Detect which cell encompasses the target text, then output its [X, Y] center coordinate. 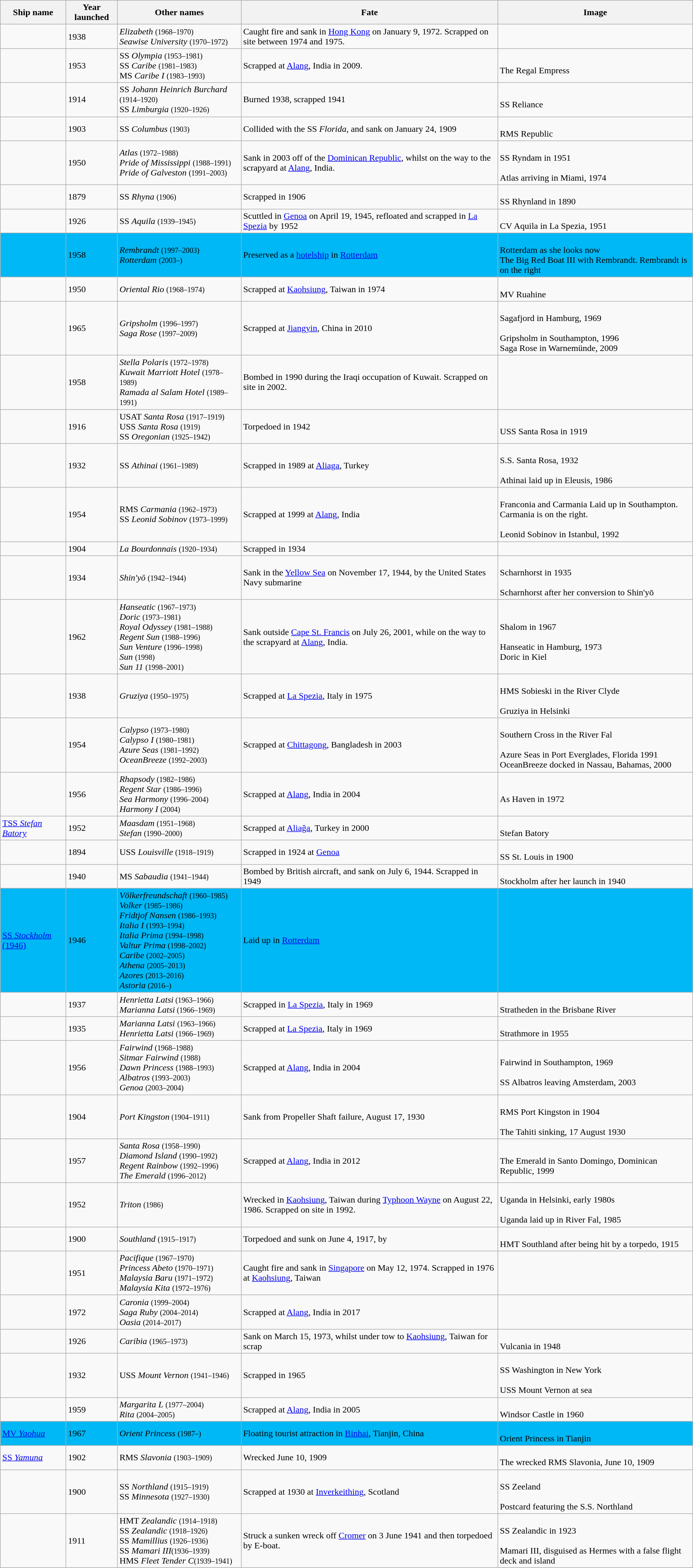
The wrecked RMS Slavonia, June 10, 1909 [595, 1457]
Fairwind in Southampton, 1969 SS Albatros leaving Amsterdam, 2003 [595, 1067]
Burned 1938, scrapped 1941 [369, 100]
SS Zeeland Postcard featuring the S.S. Northland [595, 1491]
Fairwind (1968–1988)Sitmar Fairwind (1988)Dawn Princess (1988–1993)Albatros (1993–2003)Genoa (2003–2004) [179, 1067]
Struck a sunken wreck off Cromer on 3 June 1941 and then torpedoed by E-boat. [369, 1541]
SS Reliance [595, 100]
HMS Sobieski in the River Clyde Gruziya in Helsinki [595, 696]
Stockholm after her launch in 1940 [595, 876]
RMS Slavonia (1903–1909) [179, 1457]
Scrapped at La Spezia, Italy in 1969 [369, 1029]
Scrapped at Alang, India in 2012 [369, 1161]
1937 [92, 1004]
Southern Cross in the River Fal Azure Seas in Port Everglades, Florida 1991 OceanBreeze docked in Nassau, Bahamas, 2000 [595, 745]
Laid up in Rotterdam [369, 940]
1935 [92, 1029]
Elizabeth (1968–1970)Seawise University (1970–1972) [179, 36]
The Regal Empress [595, 66]
Windsor Castle in 1960 [595, 1409]
Image [595, 13]
Rembrandt (1997–2003)Rotterdam (2003–) [179, 255]
Pacifique (1967–1970)Princess Abeto (1970–1971)Malaysia Baru (1971–1972)Malaysia Kita (1972–1976) [179, 1273]
Gruziya (1950–1975) [179, 696]
USS Louisville (1918–1919) [179, 852]
USS Mount Vernon (1941–1946) [179, 1375]
Caught fire and sank in Hong Kong on January 9, 1972. Scrapped on site between 1974 and 1975. [369, 36]
MV Ruahine [595, 289]
1916 [92, 427]
1953 [92, 66]
Orient Princess (1987–) [179, 1434]
1965 [92, 328]
Southland (1915–1917) [179, 1239]
Franconia and Carmania Laid up in Southampton. Carmania is on the right. Leonid Sobinov in Istanbul, 1992 [595, 515]
Wrecked in Kaohsiung, Taiwan during Typhoon Wayne on August 22, 1986. Scrapped on site in 1992. [369, 1205]
Caribia (1965–1973) [179, 1341]
1903 [92, 129]
1972 [92, 1312]
SS Olympia (1953–1981)SS Caribe (1981–1983)MS Caribe I (1983–1993) [179, 66]
Scrapped at 1999 at Alang, India [369, 515]
Scrapped in 1924 at Genoa [369, 852]
Scrapped at La Spezia, Italy in 1975 [369, 696]
1967 [92, 1434]
MS Sabaudia (1941–1944) [179, 876]
Shalom in 1967 Hanseatic in Hamburg, 1973 Doric in Kiel [595, 637]
Ship name [33, 13]
Margarita L (1977–2004)Rita (2004–2005) [179, 1409]
Scrapped at Jiangyin, China in 2010 [369, 328]
Floating tourist attraction in Binhai, Tianjin, China [369, 1434]
SS Stockholm (1946) [33, 940]
Scrapped at Aliağa, Turkey in 2000 [369, 828]
1914 [92, 100]
1934 [92, 578]
SS Yamuna [33, 1457]
RMS Port Kingston in 1904 The Tahiti sinking, 17 August 1930 [595, 1117]
The Emerald in Santo Domingo, Dominican Republic, 1999 [595, 1161]
1951 [92, 1273]
Scrapped in La Spezia, Italy in 1969 [369, 1004]
SS Northland (1915–1919)SS Minnesota (1927–1930) [179, 1491]
Scharnhorst in 1935 Scharnhorst after her conversion to Shin'yō [595, 578]
SS Aquila (1939–1945) [179, 221]
Caronia (1999–2004)Saga Ruby (2004–2014)Oasia (2014–2017) [179, 1312]
1902 [92, 1457]
1957 [92, 1161]
Oriental Rio (1968–1974) [179, 289]
Other names [179, 13]
1879 [92, 197]
USAT Santa Rosa (1917–1919)USS Santa Rosa (1919)SS Oregonian (1925–1942) [179, 427]
Sank in 2003 off of the Dominican Republic, whilst on the way to the scrapyard at Alang, India. [369, 163]
1940 [92, 876]
Scrapped at Alang, India in 2009. [369, 66]
1894 [92, 852]
Rhapsody (1982–1986)Regent Star (1986–1996)Sea Harmony (1996–2004)Harmony I (2004) [179, 794]
Preserved as a hotelship in Rotterdam [369, 255]
1959 [92, 1409]
Stella Polaris (1972–1978)Kuwait Marriott Hotel (1978–1989)Ramada al Salam Hotel (1989–1991) [179, 382]
SS Rhynland in 1890 [595, 197]
TSS Stefan Batory [33, 828]
SS St. Louis in 1900 [595, 852]
HMT Zealandic (1914–1918)SS Zealandic (1918–1926)SS Mamillius (1926–1936)SS Mamari III(1936–1939)HMS Fleet Tender C(1939–1941) [179, 1541]
1946 [92, 940]
Scrapped at Chittagong, Bangladesh in 2003 [369, 745]
Scrapped at Alang, India in 2017 [369, 1312]
Stefan Batory [595, 828]
Year launched [92, 13]
CV Aquila in La Spezia, 1951 [595, 221]
HMT Southland after being hit by a torpedo, 1915 [595, 1239]
As Haven in 1972 [595, 794]
Scrapped in 1906 [369, 197]
Atlas (1972–1988)Pride of Mississippi (1988–1991)Pride of Galveston (1991–2003) [179, 163]
SS Columbus (1903) [179, 129]
Scrapped at Kaohsiung, Taiwan in 1974 [369, 289]
Sagafjord in Hamburg, 1969 Gripsholm in Southampton, 1996 Saga Rose in Warnemünde, 2009 [595, 328]
1962 [92, 637]
Bombed in 1990 during the Iraqi occupation of Kuwait. Scrapped on site in 2002. [369, 382]
Scrapped at Alang, India in 2005 [369, 1409]
Sank outside Cape St. Francis on July 26, 2001, while on the way to the scrapyard at Alang, India. [369, 637]
Sank in the Yellow Sea on November 17, 1944, by the United States Navy submarine [369, 578]
Wrecked June 10, 1909 [369, 1457]
RMS Republic [595, 129]
Calypso (1973–1980)Calypso I (1980–1981)Azure Seas (1981–1992)OceanBreeze (1992–2003) [179, 745]
SS Rhyna (1906) [179, 197]
Torpedoed in 1942 [369, 427]
Orient Princess in Tianjin [595, 1434]
Scrapped at 1930 at Inverkeithing, Scotland [369, 1491]
Marianna Latsi (1963–1966)Henrietta Latsi (1966–1969) [179, 1029]
Vulcania in 1948 [595, 1341]
Port Kingston (1904–1911) [179, 1117]
SS Athinai (1961–1989) [179, 466]
Rotterdam as she looks now The Big Red Boat III with Rembrandt. Rembrandt is on the right [595, 255]
Scuttled in Genoa on April 19, 1945, refloated and scrapped in La Spezia by 1952 [369, 221]
Sank on March 15, 1973, whilst under tow to Kaohsiung, Taiwan for scrap [369, 1341]
Fate [369, 13]
Scrapped in 1989 at Aliaga, Turkey [369, 466]
Shin'yō (1942–1944) [179, 578]
SS Johann Heinrich Burchard (1914–1920)SS Limburgia (1920–1926) [179, 100]
RMS Carmania (1962–1973)SS Leonid Sobinov (1973–1999) [179, 515]
SS Ryndam in 1951 Atlas arriving in Miami, 1974 [595, 163]
SS Zealandic in 1923 Mamari III, disguised as Hermes with a false flight deck and island [595, 1541]
Scrapped in 1965 [369, 1375]
Henrietta Latsi (1963–1966)Marianna Latsi (1966–1969) [179, 1004]
Torpedoed and sunk on June 4, 1917, by [369, 1239]
Triton (1986) [179, 1205]
SS Washington in New York USS Mount Vernon at sea [595, 1375]
Santa Rosa (1958–1990)Diamond Island (1990–1992)Regent Rainbow (1992–1996)The Emerald (1996–2012) [179, 1161]
Strathmore in 1955 [595, 1029]
Maasdam (1951–1968)Stefan (1990–2000) [179, 828]
MV Yaohua [33, 1434]
Gripsholm (1996–1997)Saga Rose (1997–2009) [179, 328]
Scrapped in 1934 [369, 549]
1911 [92, 1541]
Stratheden in the Brisbane River [595, 1004]
Uganda in Helsinki, early 1980s Uganda laid up in River Fal, 1985 [595, 1205]
USS Santa Rosa in 1919 [595, 427]
Sank from Propeller Shaft failure, August 17, 1930 [369, 1117]
La Bourdonnais (1920–1934) [179, 549]
S.S. Santa Rosa, 1932 Athinai laid up in Eleusis, 1986 [595, 466]
Hanseatic (1967–1973)Doric (1973–1981)Royal Odyssey (1981–1988)Regent Sun (1988–1996)Sun Venture (1996–1998)Sun (1998)Sun 11 (1998–2001) [179, 637]
Caught fire and sank in Singapore on May 12, 1974. Scrapped in 1976 at Kaohsiung, Taiwan [369, 1273]
Collided with the SS Florida, and sank on January 24, 1909 [369, 129]
Bombed by British aircraft, and sank on July 6, 1944. Scrapped in 1949 [369, 876]
